From the cell containing the given text, extract its center point as [x, y] coordinate. 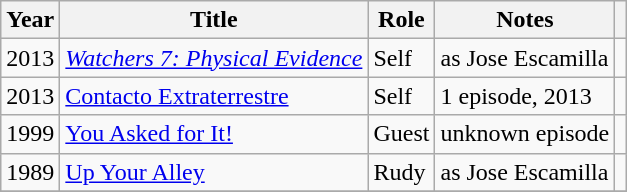
Guest [402, 134]
unknown episode [525, 134]
1 episode, 2013 [525, 96]
Year [30, 20]
You Asked for It! [214, 134]
Notes [525, 20]
Role [402, 20]
Title [214, 20]
1989 [30, 172]
Watchers 7: Physical Evidence [214, 58]
Rudy [402, 172]
1999 [30, 134]
Contacto Extraterrestre [214, 96]
Up Your Alley [214, 172]
